Scan for the cell matching the given text and deliver its (X, Y) coordinate at center. 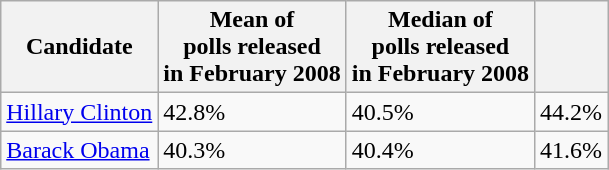
42.8% (252, 112)
Barack Obama (80, 150)
40.5% (440, 112)
40.3% (252, 150)
44.2% (572, 112)
Hillary Clinton (80, 112)
Mean of polls released in February 2008 (252, 47)
41.6% (572, 150)
Median of polls released in February 2008 (440, 47)
Candidate (80, 47)
40.4% (440, 150)
